Extract the (x, y) coordinate from the center of the cell holding the provided text.  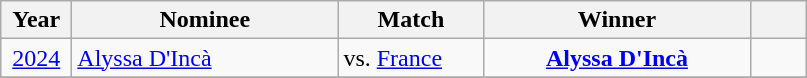
Year (36, 20)
Nominee (205, 20)
vs. France (411, 58)
2024 (36, 58)
Match (411, 20)
Winner (617, 20)
